Extract the [x, y] coordinate from the center of the cell holding the provided text.  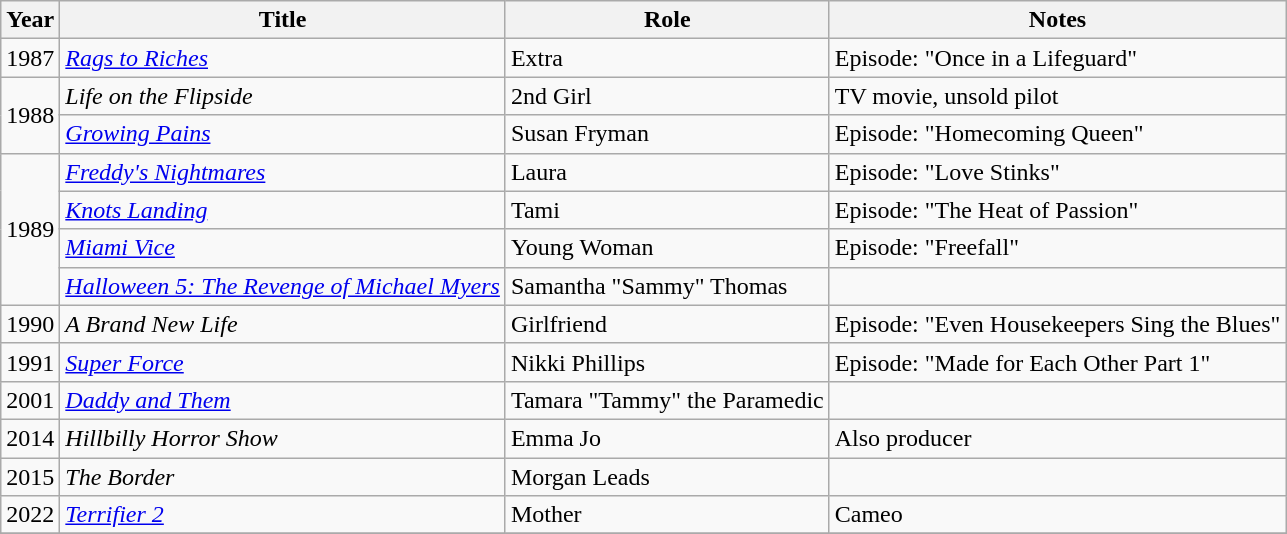
1987 [30, 58]
Role [667, 20]
Episode: "Homecoming Queen" [1058, 134]
Susan Fryman [667, 134]
1990 [30, 324]
2001 [30, 400]
A Brand New Life [283, 324]
2nd Girl [667, 96]
Halloween 5: The Revenge of Michael Myers [283, 286]
Emma Jo [667, 438]
Super Force [283, 362]
Laura [667, 172]
Year [30, 20]
Episode: "Once in a Lifeguard" [1058, 58]
Also producer [1058, 438]
TV movie, unsold pilot [1058, 96]
Episode: "Even Housekeepers Sing the Blues" [1058, 324]
Growing Pains [283, 134]
1988 [30, 115]
Tamara "Tammy" the Paramedic [667, 400]
Tami [667, 210]
Episode: "Love Stinks" [1058, 172]
2014 [30, 438]
Girlfriend [667, 324]
Title [283, 20]
Terrifier 2 [283, 515]
Mother [667, 515]
1991 [30, 362]
Cameo [1058, 515]
Extra [667, 58]
Notes [1058, 20]
2015 [30, 477]
Episode: "The Heat of Passion" [1058, 210]
Young Woman [667, 248]
Rags to Riches [283, 58]
Knots Landing [283, 210]
Life on the Flipside [283, 96]
Freddy's Nightmares [283, 172]
Nikki Phillips [667, 362]
Samantha "Sammy" Thomas [667, 286]
Episode: "Made for Each Other Part 1" [1058, 362]
Episode: "Freefall" [1058, 248]
2022 [30, 515]
The Border [283, 477]
Miami Vice [283, 248]
1989 [30, 229]
Morgan Leads [667, 477]
Daddy and Them [283, 400]
Hillbilly Horror Show [283, 438]
